Pinpoint the cell where the given text exists, returning its (X, Y) midpoint coordinate. 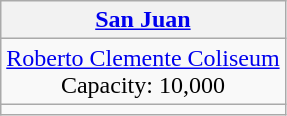
San Juan (143, 20)
Roberto Clemente ColiseumCapacity: 10,000 (143, 72)
